Capture the cell that displays the provided text and extract its (x, y) central coordinate. 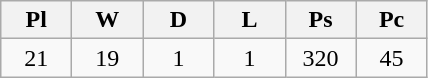
45 (392, 58)
Ps (320, 20)
D (178, 20)
Pc (392, 20)
L (250, 20)
W (108, 20)
19 (108, 58)
21 (36, 58)
320 (320, 58)
Pl (36, 20)
